Extract the (x, y) coordinate from the center of the cell holding the provided text.  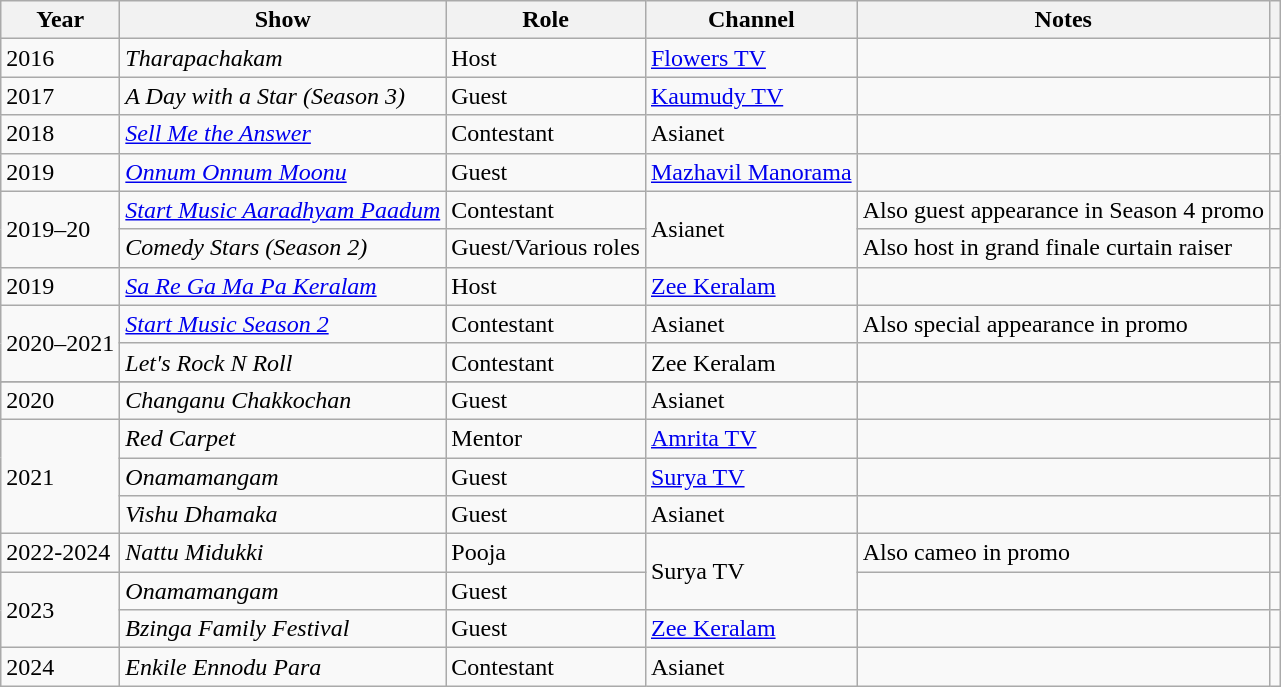
Amrita TV (751, 438)
Comedy Stars (Season 2) (283, 248)
Start Music Season 2 (283, 324)
Bzinga Family Festival (283, 629)
Mentor (546, 438)
2018 (60, 134)
Sa Re Ga Ma Pa Keralam (283, 286)
2020 (60, 400)
Role (546, 20)
Year (60, 20)
2022-2024 (60, 553)
Red Carpet (283, 438)
2019–20 (60, 229)
Nattu Midukki (283, 553)
2016 (60, 58)
2020–2021 (60, 343)
A Day with a Star (Season 3) (283, 96)
Onnum Onnum Moonu (283, 172)
2023 (60, 610)
Tharapachakam (283, 58)
2021 (60, 476)
2024 (60, 667)
Let's Rock N Roll (283, 362)
Changanu Chakkochan (283, 400)
2017 (60, 96)
Channel (751, 20)
Kaumudy TV (751, 96)
Enkile Ennodu Para (283, 667)
Mazhavil Manorama (751, 172)
Also guest appearance in Season 4 promo (1063, 210)
Flowers TV (751, 58)
Pooja (546, 553)
Guest/Various roles (546, 248)
Start Music Aaradhyam Paadum (283, 210)
Vishu Dhamaka (283, 515)
Also special appearance in promo (1063, 324)
Notes (1063, 20)
Also cameo in promo (1063, 553)
Also host in grand finale curtain raiser (1063, 248)
Sell Me the Answer (283, 134)
Show (283, 20)
